Determine the [x, y] coordinate at the center of the cell enclosing the given text.  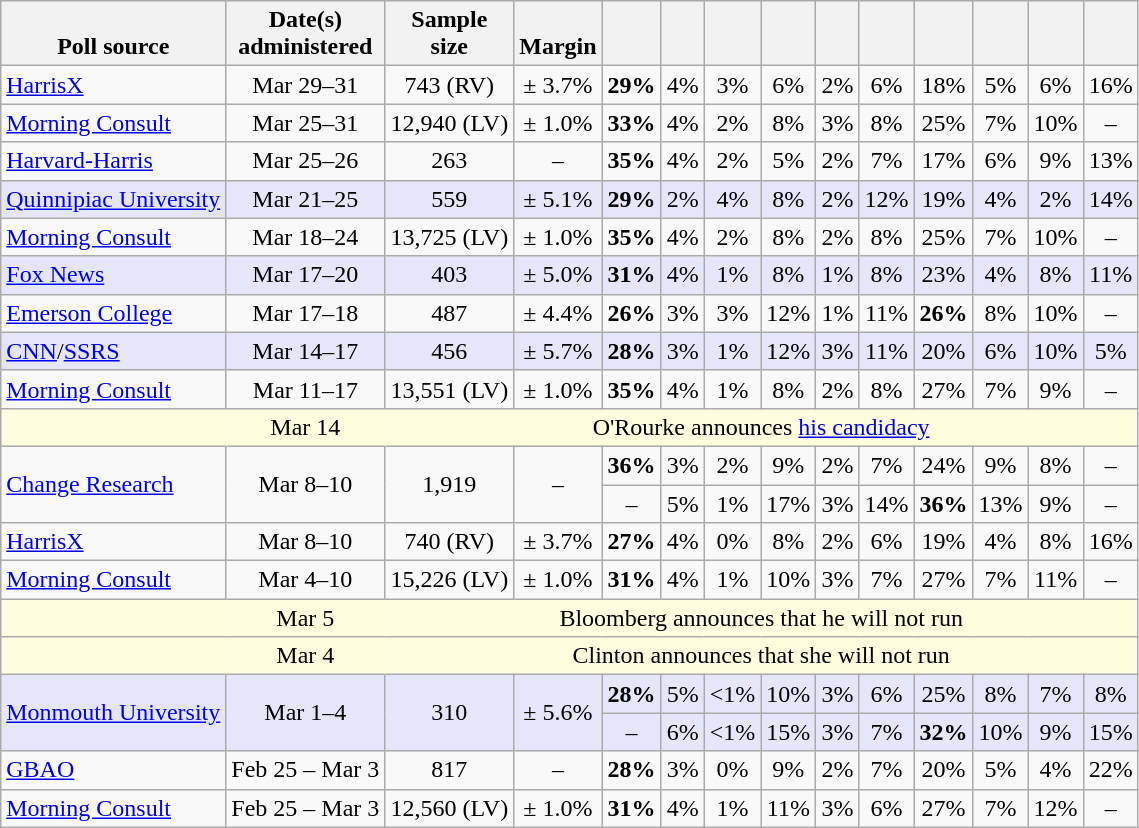
Poll source [114, 34]
Mar 25–26 [306, 161]
743 (RV) [450, 85]
12,940 (LV) [450, 123]
± 5.1% [558, 199]
Mar 14–17 [306, 351]
33% [632, 123]
456 [450, 351]
13,551 (LV) [450, 389]
817 [450, 770]
± 4.4% [558, 313]
GBAO [114, 770]
Mar 25–31 [306, 123]
Bloomberg announces that he will not run [762, 618]
Mar 18–24 [306, 237]
Mar 29–31 [306, 85]
Mar 17–20 [306, 275]
Mar 17–18 [306, 313]
O'Rourke announces his candidacy [762, 427]
23% [944, 275]
Mar 4 [306, 656]
Fox News [114, 275]
Emerson College [114, 313]
Monmouth University [114, 713]
Mar 4–10 [306, 580]
13,725 (LV) [450, 237]
18% [944, 85]
Mar 1–4 [306, 713]
Mar 21–25 [306, 199]
Change Research [114, 484]
Mar 11–17 [306, 389]
559 [450, 199]
487 [450, 313]
22% [1110, 770]
1,919 [450, 484]
12,560 (LV) [450, 808]
± 5.6% [558, 713]
24% [944, 465]
Quinnipiac University [114, 199]
Harvard-Harris [114, 161]
± 5.7% [558, 351]
Mar 14 [306, 427]
± 5.0% [558, 275]
Mar 5 [306, 618]
740 (RV) [450, 542]
263 [450, 161]
310 [450, 713]
CNN/SSRS [114, 351]
Samplesize [450, 34]
403 [450, 275]
Clinton announces that she will not run [762, 656]
15,226 (LV) [450, 580]
Margin [558, 34]
32% [944, 732]
Date(s)administered [306, 34]
